Scan for the cell matching the given text and deliver its [X, Y] coordinate at center. 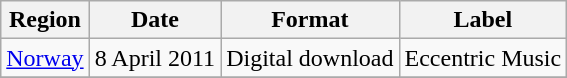
Label [483, 20]
8 April 2011 [155, 58]
Date [155, 20]
Norway [45, 58]
Digital download [310, 58]
Region [45, 20]
Eccentric Music [483, 58]
Format [310, 20]
